Locate the cell with the specified text and output its (x, y) center coordinate. 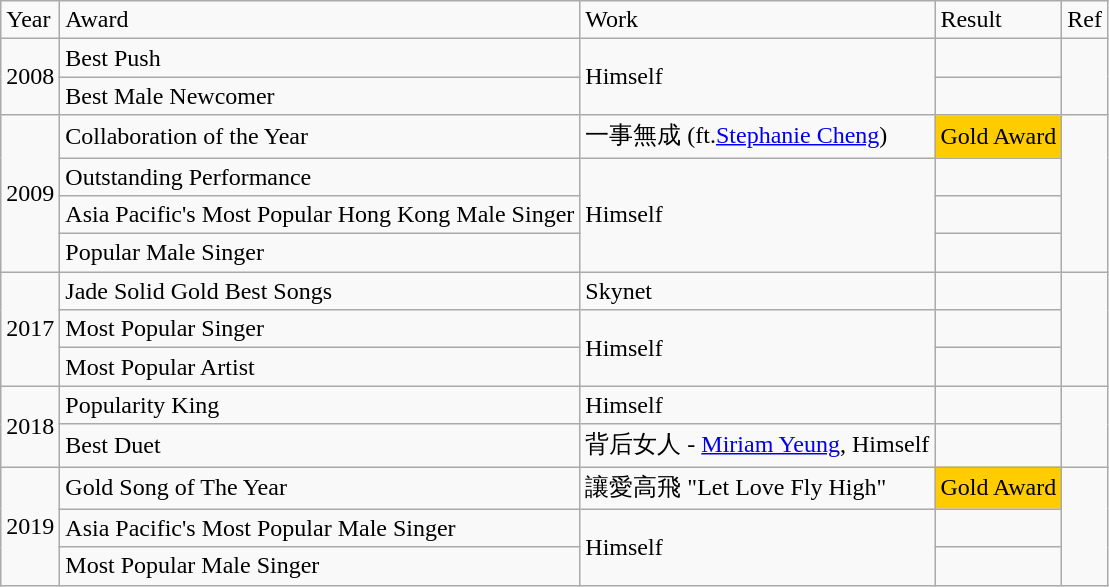
Popular Male Singer (320, 253)
2009 (30, 194)
Best Male Newcomer (320, 96)
2018 (30, 426)
Most Popular Artist (320, 367)
一事無成 (ft.Stephanie Cheng) (758, 136)
Jade Solid Gold Best Songs (320, 291)
讓愛高飛 "Let Love Fly High" (758, 488)
Best Push (320, 58)
Asia Pacific's Most Popular Hong Kong Male Singer (320, 215)
2017 (30, 329)
背后女人 - Miriam Yeung, Himself (758, 446)
Most Popular Male Singer (320, 566)
Result (998, 20)
Best Duet (320, 446)
Outstanding Performance (320, 177)
Gold Song of The Year (320, 488)
Award (320, 20)
Ref (1085, 20)
Collaboration of the Year (320, 136)
Work (758, 20)
Year (30, 20)
Popularity King (320, 405)
2008 (30, 77)
Asia Pacific's Most Popular Male Singer (320, 528)
2019 (30, 526)
Most Popular Singer (320, 329)
Skynet (758, 291)
